Capture the cell that displays the provided text and extract its (X, Y) central coordinate. 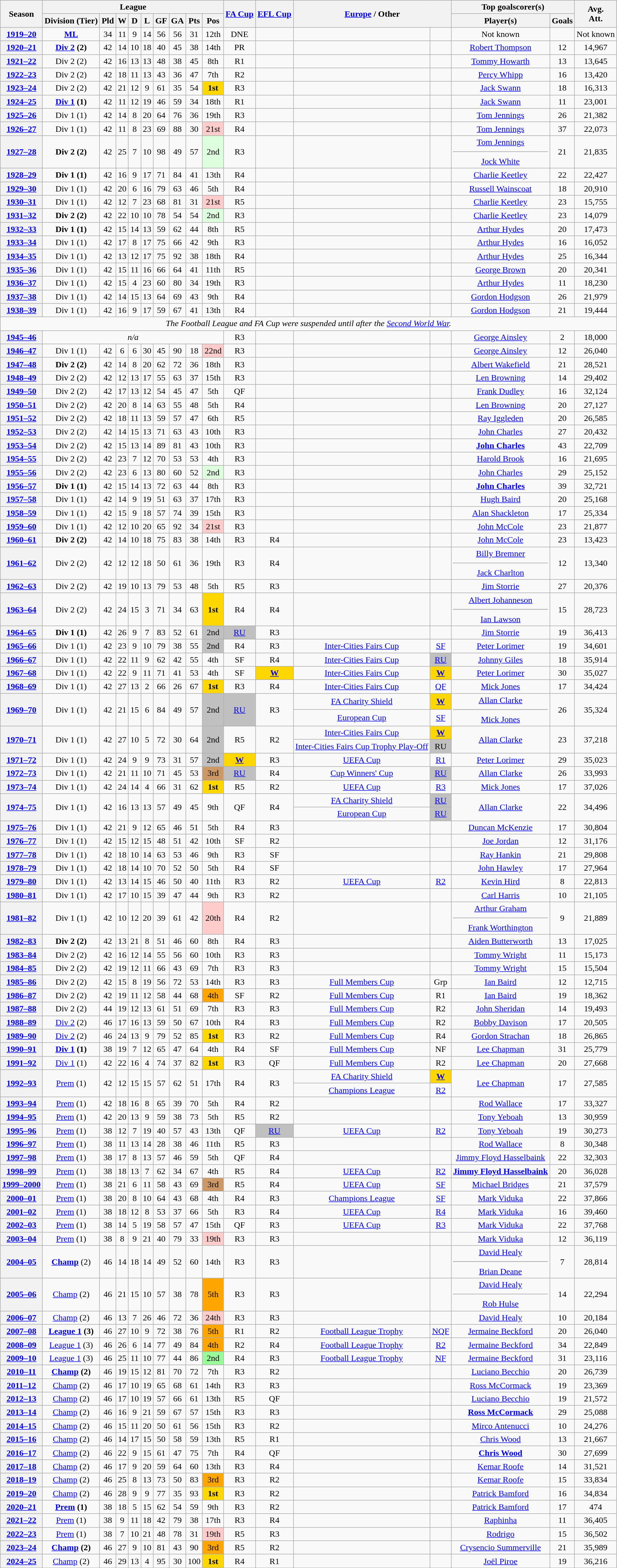
35,914 (596, 660)
1963–64 (21, 609)
John Hawley (500, 868)
35,324 (596, 710)
1947–48 (21, 364)
Tom JenningsJock White (500, 152)
20,376 (596, 586)
23,116 (596, 1358)
1936–37 (21, 283)
26,865 (596, 1036)
1945–46 (21, 337)
26,585 (596, 418)
18,000 (596, 337)
34,601 (596, 646)
2017–18 (21, 1466)
Tommy Howarth (500, 61)
1921–22 (21, 61)
17,025 (596, 941)
22,073 (596, 129)
Cup Winners' Cup (362, 773)
33,834 (596, 1480)
21,835 (596, 152)
1986–87 (21, 995)
Johnny Giles (500, 660)
1924–25 (21, 102)
2004–05 (21, 1262)
1993–94 (21, 1103)
12,715 (596, 982)
88 (178, 129)
1956–57 (21, 486)
12th (213, 34)
1923–24 (21, 88)
21,572 (596, 1399)
2021–22 (21, 1520)
Player(s) (500, 21)
Arthur GrahamFrank Worthington (500, 918)
21,877 (596, 526)
1965–66 (21, 646)
29,808 (596, 854)
1957–58 (21, 499)
David Healy (500, 1318)
1978–79 (21, 868)
2000–01 (21, 1198)
100 (194, 1561)
EFL Cup (274, 14)
6th (213, 418)
82 (194, 1063)
Hugh Baird (500, 499)
Harold Brook (500, 459)
1988–89 (21, 1022)
1949–50 (21, 391)
21,382 (596, 115)
1932–33 (21, 229)
1938–39 (21, 310)
1937–38 (21, 297)
1968–69 (21, 687)
1990–91 (21, 1049)
David HealyRob Hulse (500, 1294)
98 (161, 152)
2016–17 (21, 1453)
37,218 (596, 740)
1960–61 (21, 540)
n/a (133, 337)
2003–04 (21, 1239)
34,834 (596, 1493)
ML (71, 34)
1959–60 (21, 526)
25,334 (596, 513)
Russell Wainscoat (500, 189)
32,303 (596, 1158)
1958–59 (21, 513)
Ray Iggleden (500, 418)
1935–36 (21, 270)
2011–12 (21, 1385)
22,813 (596, 881)
2022–23 (21, 1534)
Europe / Other (372, 14)
1951–52 (21, 418)
28,723 (596, 609)
2007–08 (21, 1331)
2018–19 (21, 1480)
Kevin Hird (500, 881)
32,124 (596, 391)
Grp (441, 982)
1974–75 (21, 807)
30,348 (596, 1144)
15,504 (596, 968)
18,362 (596, 995)
1955–56 (21, 472)
1985–86 (21, 982)
13,420 (596, 75)
24,276 (596, 1426)
1973–74 (21, 787)
1930–31 (21, 202)
1929–30 (21, 189)
1953–54 (21, 445)
13,340 (596, 563)
95 (161, 1561)
Mirco Antenucci (500, 1426)
37,768 (596, 1225)
1933–34 (21, 243)
1928–29 (21, 175)
Bobby Davison (500, 1022)
21,105 (596, 895)
28,814 (596, 1262)
34,496 (596, 807)
16,313 (596, 88)
27,964 (596, 868)
Carl Harris (500, 895)
27,585 (596, 1083)
Frank Dudley (500, 391)
Crysencio Summerville (500, 1547)
2020–21 (21, 1507)
34,424 (596, 687)
3 (147, 609)
1967–68 (21, 673)
Pos (213, 21)
2008–09 (21, 1345)
22,294 (596, 1294)
33 (194, 1239)
2012–13 (21, 1399)
2013–14 (21, 1412)
1970–71 (21, 740)
36,413 (596, 632)
Avg.Att. (596, 14)
15,755 (596, 202)
1998–99 (21, 1171)
23,001 (596, 102)
Aiden Butterworth (500, 941)
24th (213, 1318)
1919–20 (21, 34)
1982–83 (21, 941)
21,667 (596, 1439)
Raphinha (500, 1520)
1981–82 (21, 918)
30,804 (596, 827)
23,369 (596, 1385)
93 (194, 1493)
1946–47 (21, 351)
2024–25 (21, 1561)
1961–62 (21, 563)
22,427 (596, 175)
Ray Hankin (500, 854)
D (134, 21)
Joël Piroe (500, 1561)
14,079 (596, 216)
Percy Whipp (500, 75)
Albert JohannesonIan Lawson (500, 609)
1976–77 (21, 841)
2002–03 (21, 1225)
25,088 (596, 1412)
Pld (108, 21)
1997–98 (21, 1158)
The Football League and FA Cup were suspended until after the Second World War. (308, 324)
27,668 (596, 1063)
474 (596, 1507)
36,502 (596, 1534)
1927–28 (21, 152)
1987–88 (21, 1009)
1992–93 (21, 1083)
John Sheridan (500, 1009)
League (133, 7)
20th (213, 918)
Albert Wakefield (500, 364)
25,779 (596, 1049)
28,521 (596, 364)
Billy BremnerJack Charlton (500, 563)
FA Cup (240, 14)
36,028 (596, 1171)
1984–85 (21, 968)
1980–81 (21, 895)
36,405 (596, 1520)
1979–80 (21, 881)
1931–32 (21, 216)
30,273 (596, 1131)
2009–10 (21, 1358)
20,505 (596, 1022)
Inter-Cities Fairs Cup Trophy Play-Off (362, 746)
17,473 (596, 229)
Season (21, 14)
27,127 (596, 405)
1972–73 (21, 773)
21,889 (596, 918)
DNE (240, 34)
31,176 (596, 841)
2023–24 (21, 1547)
85 (194, 1036)
13,645 (596, 61)
37,866 (596, 1198)
16,344 (596, 256)
1925–26 (21, 115)
20,432 (596, 432)
1966–67 (21, 660)
Division (Tier) (71, 21)
33,327 (596, 1103)
86 (194, 1358)
14,967 (596, 48)
39,460 (596, 1212)
29,402 (596, 378)
1991–92 (21, 1063)
GA (178, 21)
Michael Bridges (500, 1185)
27,699 (596, 1453)
35,027 (596, 673)
L (147, 21)
1983–84 (21, 955)
Duncan McKenzie (500, 827)
2019–20 (21, 1493)
35,989 (596, 1547)
37,579 (596, 1185)
1950–51 (21, 405)
1999–2000 (21, 1185)
1975–76 (21, 827)
20,341 (596, 270)
1969–70 (21, 710)
1948–49 (21, 378)
22,709 (596, 445)
1996–97 (21, 1144)
1989–90 (21, 1036)
1962–63 (21, 586)
George Brown (500, 270)
22,849 (596, 1345)
35,023 (596, 760)
26,739 (596, 1372)
25,168 (596, 499)
1926–27 (21, 129)
2006–07 (21, 1318)
Joe Jordan (500, 841)
1952–53 (21, 432)
PR (240, 48)
37,026 (596, 787)
13,423 (596, 540)
2015–16 (21, 1439)
30,959 (596, 1117)
1994–95 (21, 1117)
16,052 (596, 243)
21,979 (596, 297)
Gordon Strachan (500, 1036)
Rodrigo (500, 1534)
2014–15 (21, 1426)
Top goalscorer(s) (513, 7)
1954–55 (21, 459)
1920–21 (21, 48)
31,521 (596, 1466)
36,119 (596, 1239)
25,152 (596, 472)
21,695 (596, 459)
1964–65 (21, 632)
NQF (441, 1331)
22nd (213, 351)
32,721 (596, 486)
GF (161, 21)
Alan Shackleton (500, 513)
1995–96 (21, 1131)
Pts (194, 21)
Allan ClarkeMick Jones (500, 710)
19,444 (596, 310)
20,184 (596, 1318)
Goals (562, 21)
15,173 (596, 955)
20,910 (596, 189)
89 (161, 445)
2010–11 (21, 1372)
Robert Thompson (500, 48)
1971–72 (21, 760)
David HealyBrian Deane (500, 1262)
36,216 (596, 1561)
2005–06 (21, 1294)
1922–23 (21, 75)
1934–35 (21, 256)
2001–02 (21, 1212)
1977–78 (21, 854)
33,993 (596, 773)
18,230 (596, 283)
19,493 (596, 1009)
